Detect which cell encompasses the target text, then output its [x, y] center coordinate. 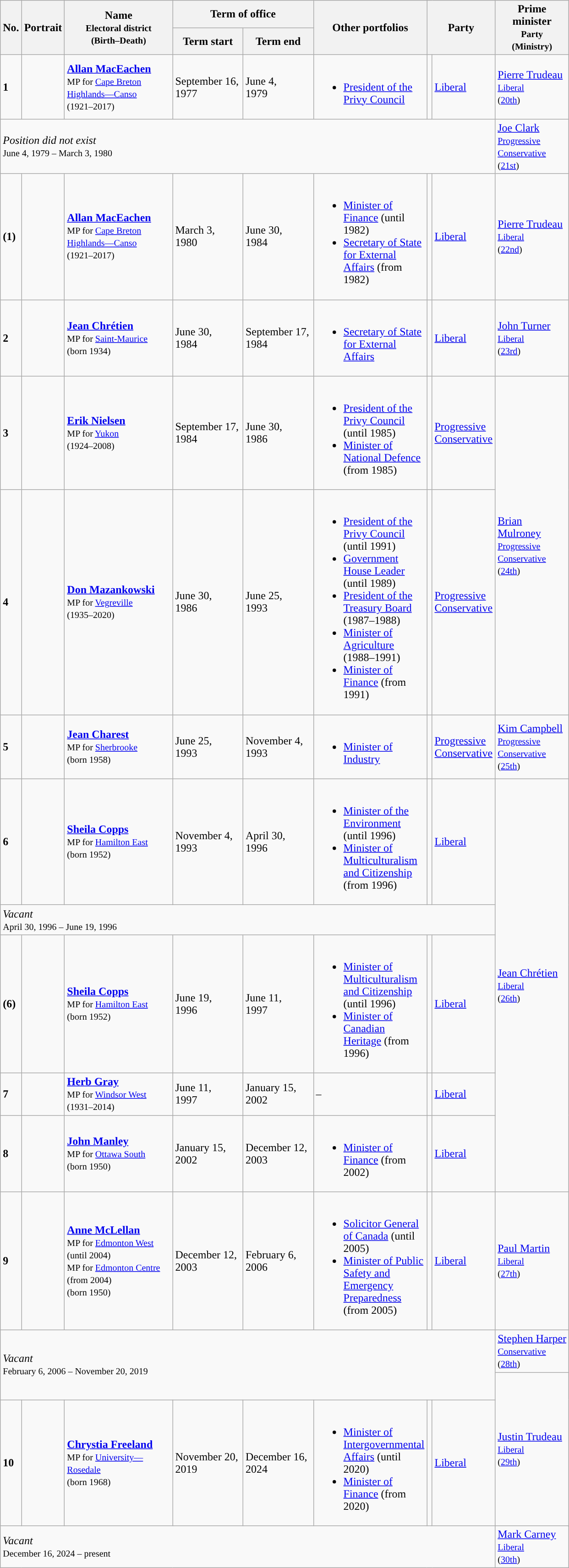
Kim CampbellProgressive Conservative(25th) [532, 747]
April 30,1996 [278, 842]
Minister of Intergovernmental Affairs (until 2020)Minister of Finance (from 2020) [370, 1463]
Term start [208, 41]
Anne McLellanMP for Edmonton West (until 2004)MP for Edmonton Centre (from 2004)(born 1950) [119, 1261]
Minister of Multiculturalism and Citizenship (until 1996)Minister of Canadian Heritage (from 1996) [370, 1004]
1 [11, 87]
6 [11, 842]
VacantApril 30, 1996 – June 19, 1996 [248, 920]
NameElectoral district(Birth–Death) [119, 27]
– [370, 1094]
September 16,1977 [208, 87]
5 [11, 747]
Pierre TrudeauLiberal(20th) [532, 87]
Jean ChrétienLiberal(26th) [532, 985]
John ManleyMP for Ottawa South(born 1950) [119, 1153]
Pierre TrudeauLiberal(22nd) [532, 236]
December 16, 2024 [278, 1463]
Portrait [43, 27]
7 [11, 1094]
March 3,1980 [208, 236]
8 [11, 1153]
Joe ClarkProgressive Conservative(21st) [532, 147]
Jean ChrétienMP for Saint-Maurice(born 1934) [119, 338]
Secretary of State for External Affairs [370, 338]
Minister of the Environment (until 1996)Minister of Multiculturalism and Citizenship (from 1996) [370, 842]
Chrystia FreelandMP for University—Rosedale(born 1968) [119, 1463]
Term end [278, 41]
10 [11, 1463]
VacantFebruary 6, 2006 – November 20, 2019 [248, 1365]
4 [11, 602]
9 [11, 1261]
Term of office [243, 14]
June 19,1996 [208, 1004]
Paul MartinLiberal(27th) [532, 1261]
Mark CarneyLiberal(30th) [532, 1547]
Brian MulroneyProgressive Conservative(24th) [532, 545]
2 [11, 338]
(6) [11, 1004]
Stephen HarperConservative(28th) [532, 1351]
Party [461, 27]
Erik NielsenMP for Yukon(1924–2008) [119, 433]
President of the Privy Council [370, 87]
Minister of Finance (from 2002) [370, 1153]
3 [11, 433]
Justin TrudeauLiberal(29th) [532, 1449]
President of the Privy Council (until 1985)Minister of National Defence (from 1985) [370, 433]
Don MazankowskiMP for Vegreville(1935–2020) [119, 602]
Solicitor General of Canada (until 2005)Minister of Public Safety and Emergency Preparedness (from 2005) [370, 1261]
Jean CharestMP for Sherbrooke(born 1958) [119, 747]
Prime ministerParty(Ministry) [532, 27]
No. [11, 27]
VacantDecember 16, 2024 – present [248, 1547]
February 6,2006 [278, 1261]
(1) [11, 236]
Herb GrayMP for Windsor West(1931–2014) [119, 1094]
John TurnerLiberal(23rd) [532, 338]
Minister of Industry [370, 747]
June 4,1979 [278, 87]
Minister of Finance (until 1982)Secretary of State for External Affairs (from 1982) [370, 236]
Other portfolios [370, 27]
Position did not existJune 4, 1979 – March 3, 1980 [248, 147]
November 20,2019 [208, 1463]
